Search for the cell housing the specified text and yield its (x, y) center coordinate. 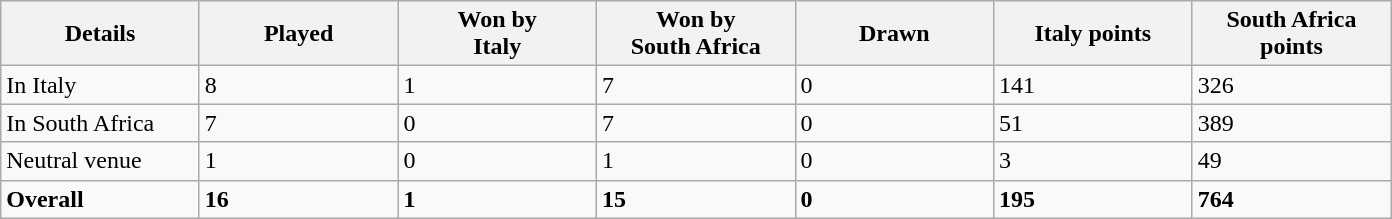
Italy points (1094, 34)
15 (696, 199)
16 (298, 199)
Played (298, 34)
In South Africa (100, 123)
Neutral venue (100, 161)
3 (1094, 161)
764 (1292, 199)
Won byItaly (498, 34)
8 (298, 85)
389 (1292, 123)
195 (1094, 199)
Overall (100, 199)
Details (100, 34)
South Africa points (1292, 34)
326 (1292, 85)
Won bySouth Africa (696, 34)
51 (1094, 123)
141 (1094, 85)
In Italy (100, 85)
49 (1292, 161)
Drawn (894, 34)
